Return (x, y) of the center of cell containing provided text 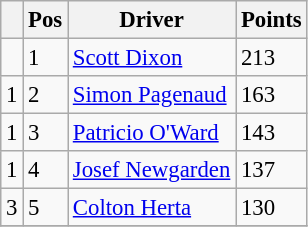
Driver (152, 20)
137 (272, 170)
Scott Dixon (152, 58)
2 (46, 95)
143 (272, 133)
Simon Pagenaud (152, 95)
Points (272, 20)
4 (46, 170)
213 (272, 58)
130 (272, 208)
Colton Herta (152, 208)
Patricio O'Ward (152, 133)
Josef Newgarden (152, 170)
163 (272, 95)
Pos (46, 20)
5 (46, 208)
